Pinpoint the cell where the given text exists, returning its (x, y) midpoint coordinate. 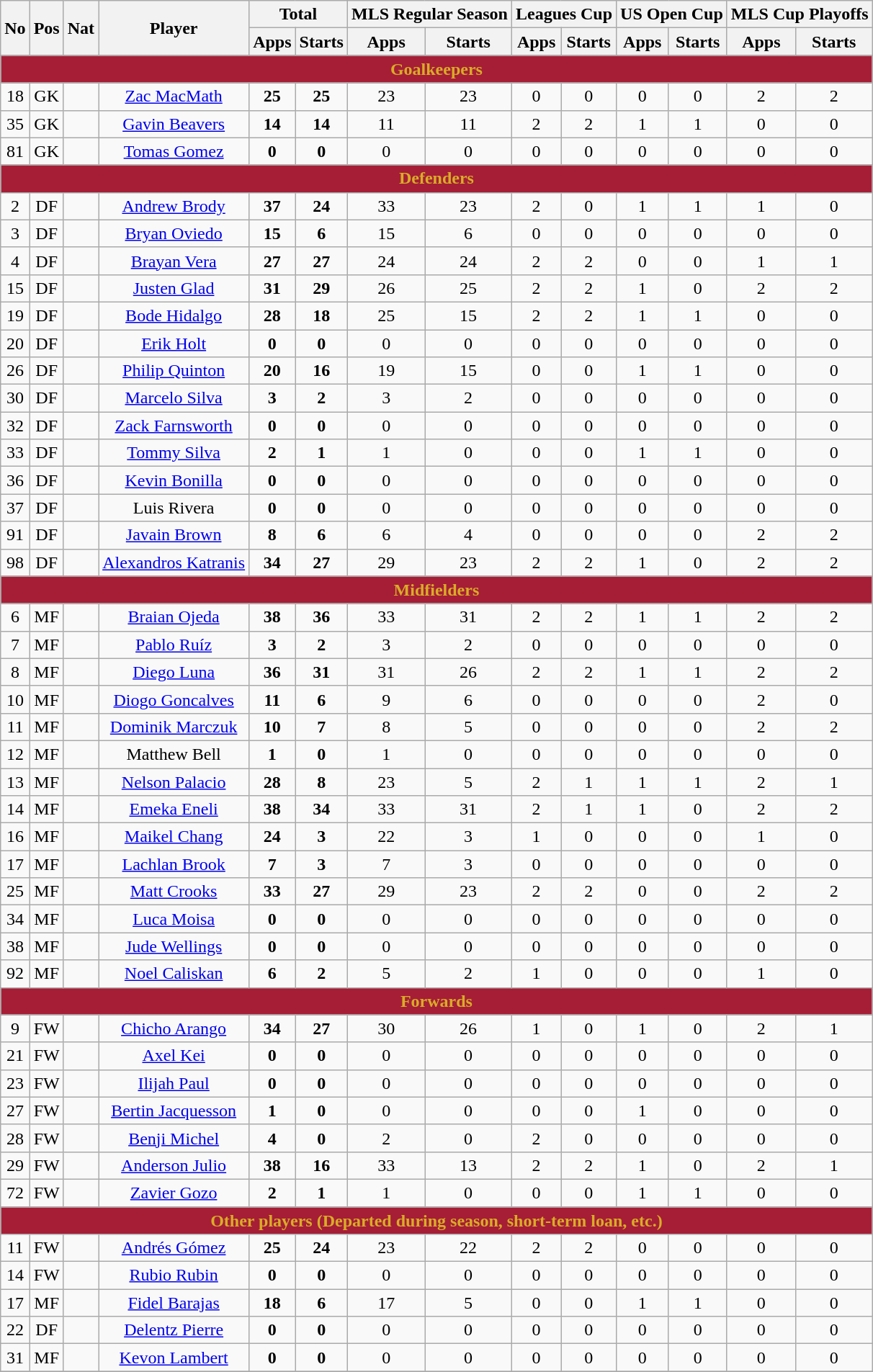
Benji Michel (174, 1138)
Javain Brown (174, 535)
Jude Wellings (174, 946)
Dominik Marczuk (174, 727)
Zack Farnsworth (174, 426)
98 (15, 562)
Midfielders (436, 590)
Bode Hidalgo (174, 315)
Anderson Julio (174, 1165)
Lachlan Brook (174, 864)
Delentz Pierre (174, 1330)
No (15, 28)
Chicho Arango (174, 1028)
Bryan Oviedo (174, 233)
Luca Moisa (174, 919)
Other players (Departed during season, short-term loan, etc.) (436, 1221)
Nat (81, 28)
Tomas Gomez (174, 151)
Total (298, 14)
Kevin Bonilla (174, 480)
Nelson Palacio (174, 781)
Diogo Goncalves (174, 699)
MLS Cup Playoffs (800, 14)
Zac MacMath (174, 97)
Goalkeepers (436, 69)
Maikel Chang (174, 837)
32 (15, 426)
Leagues Cup (563, 14)
Brayan Vera (174, 261)
21 (15, 1056)
Zavier Gozo (174, 1193)
Erik Holt (174, 344)
Defenders (436, 179)
35 (15, 124)
Pablo Ruíz (174, 645)
Andrés Gómez (174, 1248)
Alexandros Katranis (174, 562)
Tommy Silva (174, 453)
Kevon Lambert (174, 1358)
81 (15, 151)
Philip Quinton (174, 371)
Axel Kei (174, 1056)
US Open Cup (672, 14)
Braian Ojeda (174, 617)
Forwards (436, 1001)
Rubio Rubin (174, 1275)
Fidel Barajas (174, 1303)
Gavin Beavers (174, 124)
Luis Rivera (174, 508)
Player (174, 28)
Justen Glad (174, 288)
Andrew Brody (174, 206)
MLS Regular Season (429, 14)
91 (15, 535)
Noel Caliskan (174, 974)
Matt Crooks (174, 892)
Pos (46, 28)
Diego Luna (174, 672)
72 (15, 1193)
Bertin Jacquesson (174, 1111)
12 (15, 754)
Ilijah Paul (174, 1083)
Emeka Eneli (174, 810)
Marcelo Silva (174, 398)
Matthew Bell (174, 754)
92 (15, 974)
